Find where the given text appears and provide that cell's center as (X, Y) coordinate. 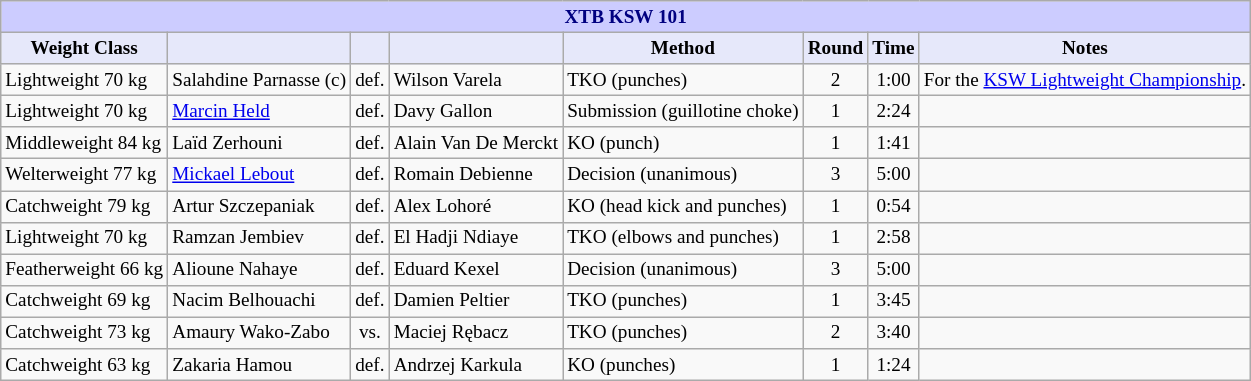
Catchweight 73 kg (84, 333)
Catchweight 69 kg (84, 301)
2:24 (894, 111)
1:41 (894, 143)
3:40 (894, 333)
Round (836, 48)
Catchweight 63 kg (84, 365)
Maciej Rębacz (476, 333)
1:00 (894, 80)
Notes (1084, 48)
Wilson Varela (476, 80)
Amaury Wako-Zabo (260, 333)
Artur Szczepaniak (260, 206)
El Hadji Ndiaye (476, 238)
Damien Peltier (476, 301)
Time (894, 48)
For the KSW Lightweight Championship. (1084, 80)
0:54 (894, 206)
Alain Van De Merckt (476, 143)
Ramzan Jembiev (260, 238)
Weight Class (84, 48)
Salahdine Parnasse (c) (260, 80)
Zakaria Hamou (260, 365)
Alex Lohoré (476, 206)
vs. (370, 333)
3:45 (894, 301)
Catchweight 79 kg (84, 206)
KO (head kick and punches) (684, 206)
Welterweight 77 kg (84, 175)
Method (684, 48)
KO (punch) (684, 143)
Submission (guillotine choke) (684, 111)
Marcin Held (260, 111)
Laïd Zerhouni (260, 143)
Featherweight 66 kg (84, 270)
Alioune Nahaye (260, 270)
TKO (elbows and punches) (684, 238)
Andrzej Karkula (476, 365)
Middleweight 84 kg (84, 143)
KO (punches) (684, 365)
Davy Gallon (476, 111)
Nacim Belhouachi (260, 301)
1:24 (894, 365)
2:58 (894, 238)
Romain Debienne (476, 175)
XTB KSW 101 (626, 17)
Mickael Lebout (260, 175)
Eduard Kexel (476, 270)
